Scan for the cell matching the given text and deliver its [x, y] coordinate at center. 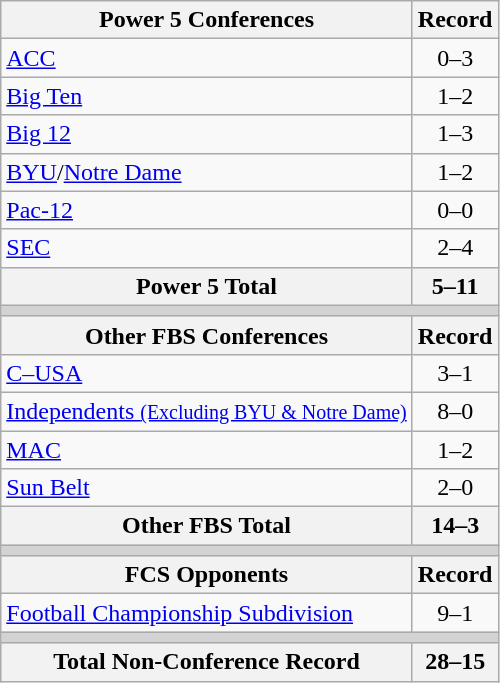
ACC [207, 58]
SEC [207, 248]
Other FBS Total [207, 526]
9–1 [455, 613]
Pac-12 [207, 210]
C–USA [207, 373]
2–0 [455, 488]
1–3 [455, 134]
Big 12 [207, 134]
8–0 [455, 411]
Independents (Excluding BYU & Notre Dame) [207, 411]
Other FBS Conferences [207, 335]
Football Championship Subdivision [207, 613]
28–15 [455, 662]
5–11 [455, 286]
Power 5 Conferences [207, 20]
FCS Opponents [207, 575]
MAC [207, 449]
2–4 [455, 248]
14–3 [455, 526]
Big Ten [207, 96]
0–3 [455, 58]
Sun Belt [207, 488]
Power 5 Total [207, 286]
0–0 [455, 210]
Total Non-Conference Record [207, 662]
3–1 [455, 373]
BYU/Notre Dame [207, 172]
